Scan for the cell matching the given text and deliver its [X, Y] coordinate at center. 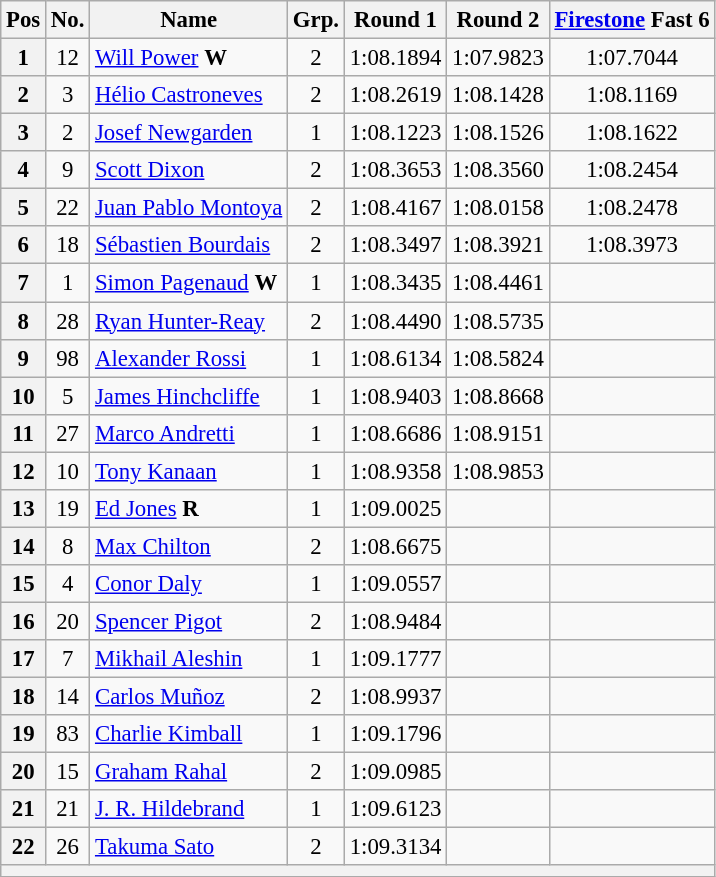
1:08.4490 [395, 321]
11 [24, 433]
1:08.2478 [632, 208]
1:08.6686 [395, 433]
Spencer Pigot [189, 621]
1:08.1894 [395, 58]
Josef Newgarden [189, 133]
J. R. Hildebrand [189, 809]
Pos [24, 20]
Firestone Fast 6 [632, 20]
1:08.9358 [395, 471]
28 [68, 321]
Hélio Castroneves [189, 95]
Grp. [316, 20]
Ed Jones R [189, 509]
Juan Pablo Montoya [189, 208]
Conor Daly [189, 584]
27 [68, 433]
1:09.3134 [395, 847]
1:08.6134 [395, 358]
Takuma Sato [189, 847]
Max Chilton [189, 546]
Charlie Kimball [189, 734]
1:09.0557 [395, 584]
1:08.4461 [498, 283]
83 [68, 734]
No. [68, 20]
Scott Dixon [189, 170]
1:08.5735 [498, 321]
1:08.3560 [498, 170]
Graham Rahal [189, 772]
Carlos Muñoz [189, 697]
1:08.1428 [498, 95]
Ryan Hunter-Reay [189, 321]
1:08.0158 [498, 208]
1:08.8668 [498, 396]
Simon Pagenaud W [189, 283]
1:08.5824 [498, 358]
Alexander Rossi [189, 358]
1:08.2619 [395, 95]
1:07.9823 [498, 58]
James Hinchcliffe [189, 396]
1:08.3653 [395, 170]
1:09.1777 [395, 659]
16 [24, 621]
1:09.0025 [395, 509]
1:08.9403 [395, 396]
1:08.9151 [498, 433]
1:08.3497 [395, 245]
1:08.1169 [632, 95]
Mikhail Aleshin [189, 659]
1:08.1526 [498, 133]
1:08.6675 [395, 546]
1:08.2454 [632, 170]
1:08.4167 [395, 208]
1:08.9937 [395, 697]
Tony Kanaan [189, 471]
Sébastien Bourdais [189, 245]
1:08.9853 [498, 471]
13 [24, 509]
1:08.1223 [395, 133]
Will Power W [189, 58]
98 [68, 358]
1:09.6123 [395, 809]
1:07.7044 [632, 58]
1:08.3973 [632, 245]
1:08.1622 [632, 133]
1:09.1796 [395, 734]
Round 1 [395, 20]
Name [189, 20]
1:08.9484 [395, 621]
6 [24, 245]
26 [68, 847]
1:09.0985 [395, 772]
1:08.3921 [498, 245]
Marco Andretti [189, 433]
17 [24, 659]
Round 2 [498, 20]
1:08.3435 [395, 283]
